From the cell containing the given text, extract its center point as [X, Y] coordinate. 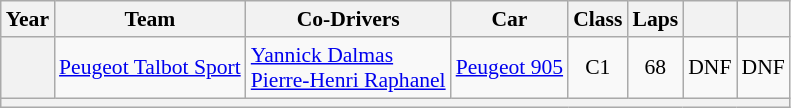
Yannick Dalmas Pierre-Henri Raphanel [348, 68]
Co-Drivers [348, 19]
Peugeot Talbot Sport [150, 68]
Car [510, 19]
Team [150, 19]
Peugeot 905 [510, 68]
Class [598, 19]
68 [655, 68]
Laps [655, 19]
Year [28, 19]
C1 [598, 68]
